Pinpoint the cell where the given text exists, returning its [X, Y] midpoint coordinate. 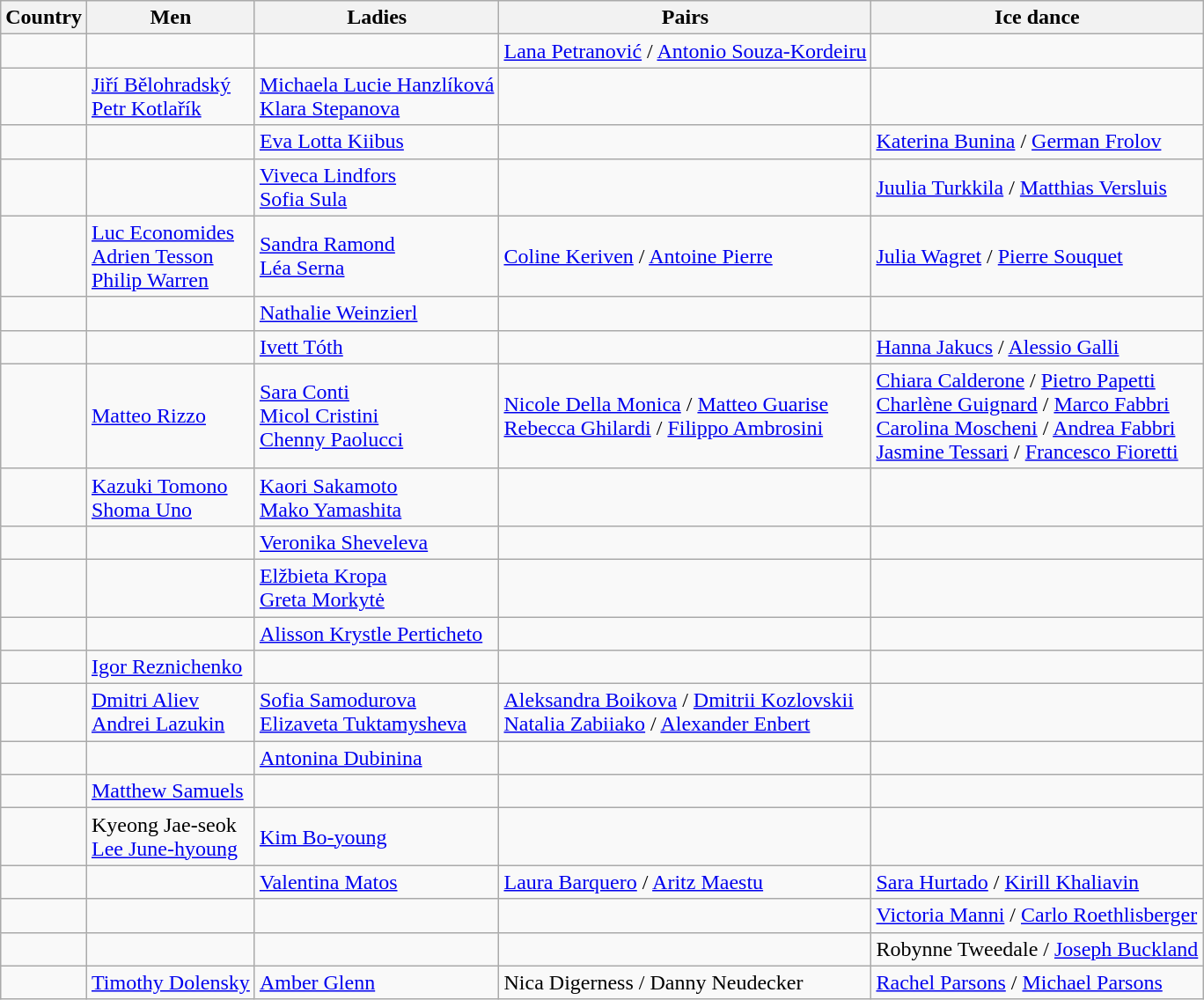
Sofia Samodurova Elizaveta Tuktamysheva [377, 713]
Luc EconomidesAdrien TessonPhilip Warren [171, 256]
Jiří BělohradskýPetr Kotlařík [171, 97]
Men [171, 18]
Juulia Turkkila / Matthias Versluis [1037, 187]
Alisson Krystle Perticheto [377, 633]
Katerina Bunina / German Frolov [1037, 142]
Victoria Manni / Carlo Roethlisberger [1037, 915]
Sara Hurtado / Kirill Khaliavin [1037, 882]
Pairs [685, 18]
Timothy Dolensky [171, 982]
Coline Keriven / Antoine Pierre [685, 256]
Sandra RamondLéa Serna [377, 256]
Michaela Lucie HanzlíkováKlara Stepanova [377, 97]
Laura Barquero / Aritz Maestu [685, 882]
Nicole Della Monica / Matteo GuariseRebecca Ghilardi / Filippo Ambrosini [685, 415]
Aleksandra Boikova / Dmitrii Kozlovskii Natalia Zabiiako / Alexander Enbert [685, 713]
Nathalie Weinzierl [377, 313]
Sara ContiMicol CristiniChenny Paolucci [377, 415]
Country [44, 18]
Kazuki TomonoShoma Uno [171, 496]
Ivett Tóth [377, 347]
Amber Glenn [377, 982]
Rachel Parsons / Michael Parsons [1037, 982]
Matteo Rizzo [171, 415]
Matthew Samuels [171, 791]
Kim Bo-young [377, 836]
Veronika Sheveleva [377, 542]
Elžbieta KropaGreta Morkytė [377, 588]
Chiara Calderone / Pietro PapettiCharlène Guignard / Marco FabbriCarolina Moscheni / Andrea FabbriJasmine Tessari / Francesco Fioretti [1037, 415]
Valentina Matos [377, 882]
Julia Wagret / Pierre Souquet [1037, 256]
Kaori SakamotoMako Yamashita [377, 496]
Dmitri Aliev Andrei Lazukin [171, 713]
Kyeong Jae-seokLee June-hyoung [171, 836]
Hanna Jakucs / Alessio Galli [1037, 347]
Eva Lotta Kiibus [377, 142]
Nica Digerness / Danny Neudecker [685, 982]
Ladies [377, 18]
Igor Reznichenko [171, 667]
Viveca LindforsSofia Sula [377, 187]
Ice dance [1037, 18]
Robynne Tweedale / Joseph Buckland [1037, 949]
Antonina Dubinina [377, 758]
Lana Petranović / Antonio Souza-Kordeiru [685, 51]
